Output the (X, Y) coordinate of the center of the cell containing the given text.  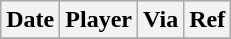
Via (160, 20)
Date (30, 20)
Ref (208, 20)
Player (99, 20)
